Identify which cell holds the provided text, then report its [x, y] central coordinate. 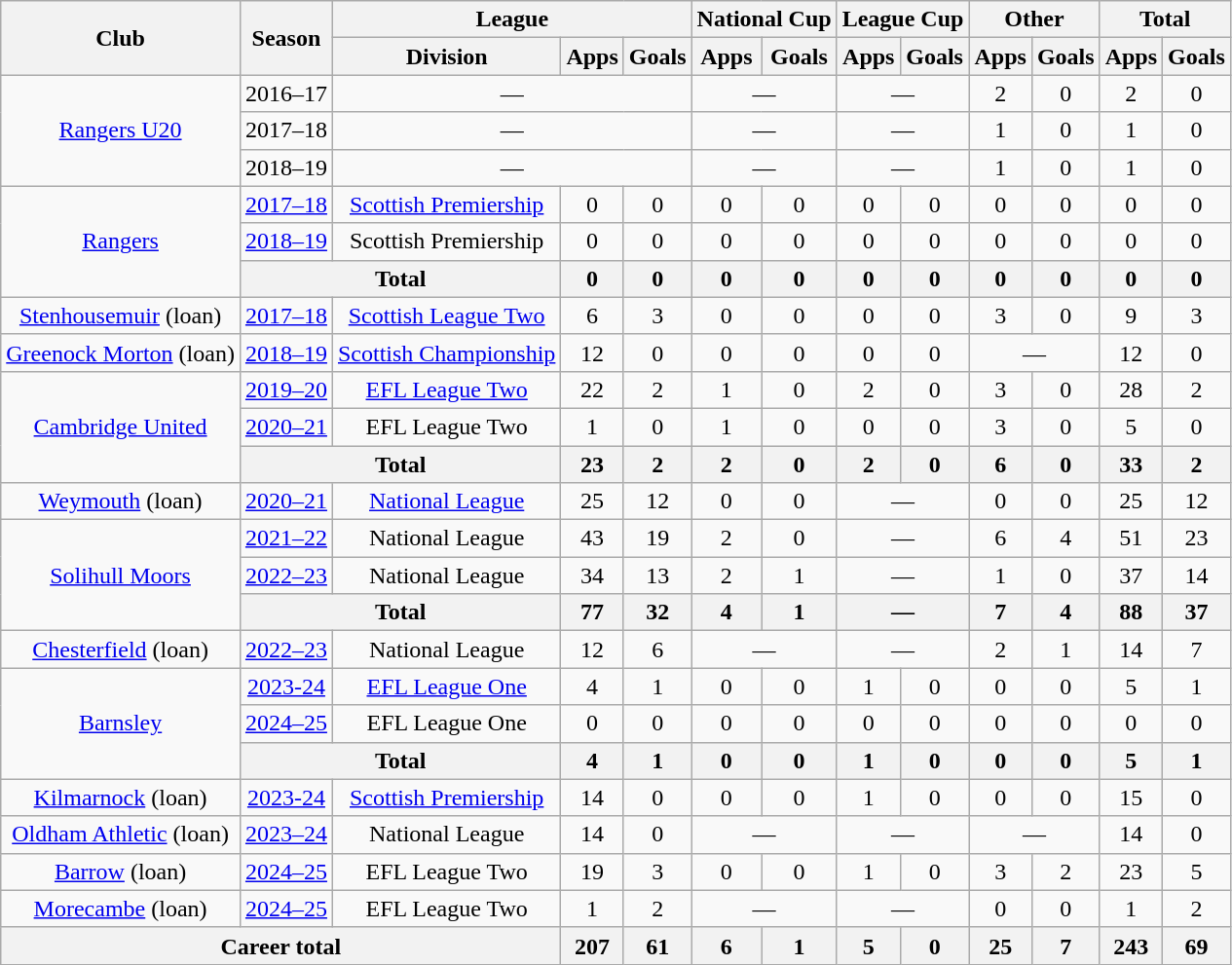
League Cup [903, 19]
32 [657, 612]
Greenock Morton (loan) [121, 353]
22 [592, 390]
13 [657, 575]
Morecambe (loan) [121, 909]
207 [592, 946]
2021–22 [286, 538]
15 [1131, 798]
88 [1131, 612]
61 [657, 946]
Career total [280, 946]
9 [1131, 315]
Scottish Championship [446, 353]
Club [121, 38]
77 [592, 612]
Rangers [121, 241]
2016–17 [286, 93]
Division [446, 56]
Oldham Athletic (loan) [121, 835]
League [512, 19]
Chesterfield (loan) [121, 650]
Other [1034, 19]
Season [286, 38]
51 [1131, 538]
69 [1197, 946]
Scottish League Two [446, 315]
34 [592, 575]
33 [1131, 464]
Solihull Moors [121, 575]
Cambridge United [121, 427]
Stenhousemuir (loan) [121, 315]
Weymouth (loan) [121, 501]
Barnsley [121, 724]
43 [592, 538]
Barrow (loan) [121, 872]
243 [1131, 946]
2019–20 [286, 390]
National Cup [764, 19]
28 [1131, 390]
Kilmarnock (loan) [121, 798]
Rangers U20 [121, 130]
2023–24 [286, 835]
